Provide the [x, y] coordinate of the cell's center where the given text is located.  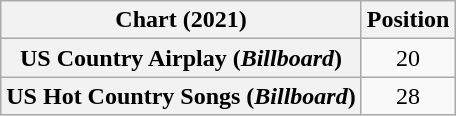
28 [408, 96]
US Hot Country Songs (Billboard) [181, 96]
Chart (2021) [181, 20]
US Country Airplay (Billboard) [181, 58]
20 [408, 58]
Position [408, 20]
